Identify which cell holds the provided text, then report its [x, y] central coordinate. 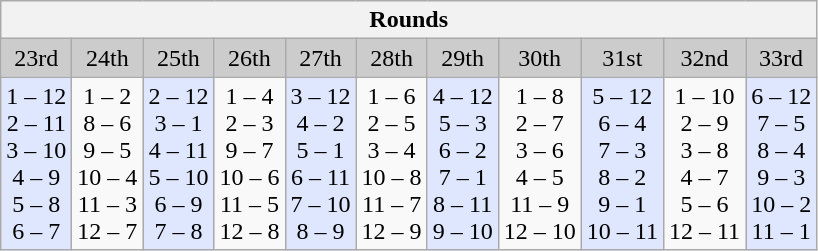
Rounds [409, 20]
32nd [704, 58]
31st [622, 58]
3 – 124 – 25 – 16 – 117 – 108 – 9 [320, 164]
1 – 102 – 93 – 84 – 75 – 612 – 11 [704, 164]
1 – 122 – 113 – 104 – 95 – 86 – 7 [36, 164]
23rd [36, 58]
1 – 62 – 53 – 410 – 811 – 712 – 9 [392, 164]
33rd [782, 58]
5 – 126 – 47 – 38 – 29 – 110 – 11 [622, 164]
30th [540, 58]
29th [462, 58]
26th [250, 58]
4 – 125 – 36 – 27 – 18 – 119 – 10 [462, 164]
27th [320, 58]
2 – 123 – 14 – 115 – 106 – 97 – 8 [178, 164]
28th [392, 58]
25th [178, 58]
6 – 127 – 58 – 49 – 310 – 211 – 1 [782, 164]
24th [108, 58]
1 – 28 – 69 – 510 – 411 – 312 – 7 [108, 164]
1 – 42 – 39 – 710 – 611 – 512 – 8 [250, 164]
1 – 82 – 73 – 64 – 511 – 912 – 10 [540, 164]
